Search for the cell housing the specified text and yield its (X, Y) center coordinate. 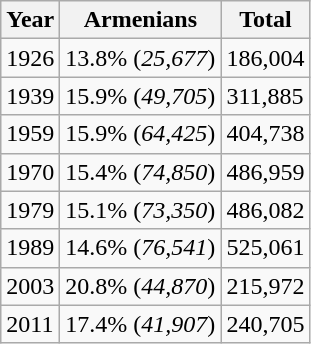
20.8% (44,870) (140, 286)
13.8% (25,677) (140, 58)
15.9% (64,425) (140, 134)
15.9% (49,705) (140, 96)
525,061 (266, 248)
240,705 (266, 324)
15.4% (74,850) (140, 172)
2011 (30, 324)
1979 (30, 210)
1926 (30, 58)
1959 (30, 134)
2003 (30, 286)
1970 (30, 172)
17.4% (41,907) (140, 324)
Year (30, 20)
15.1% (73,350) (140, 210)
486,959 (266, 172)
Total (266, 20)
404,738 (266, 134)
1989 (30, 248)
14.6% (76,541) (140, 248)
311,885 (266, 96)
215,972 (266, 286)
1939 (30, 96)
186,004 (266, 58)
486,082 (266, 210)
Armenians (140, 20)
